Return the [X, Y] coordinate for the center point of the cell that contains the specified text.  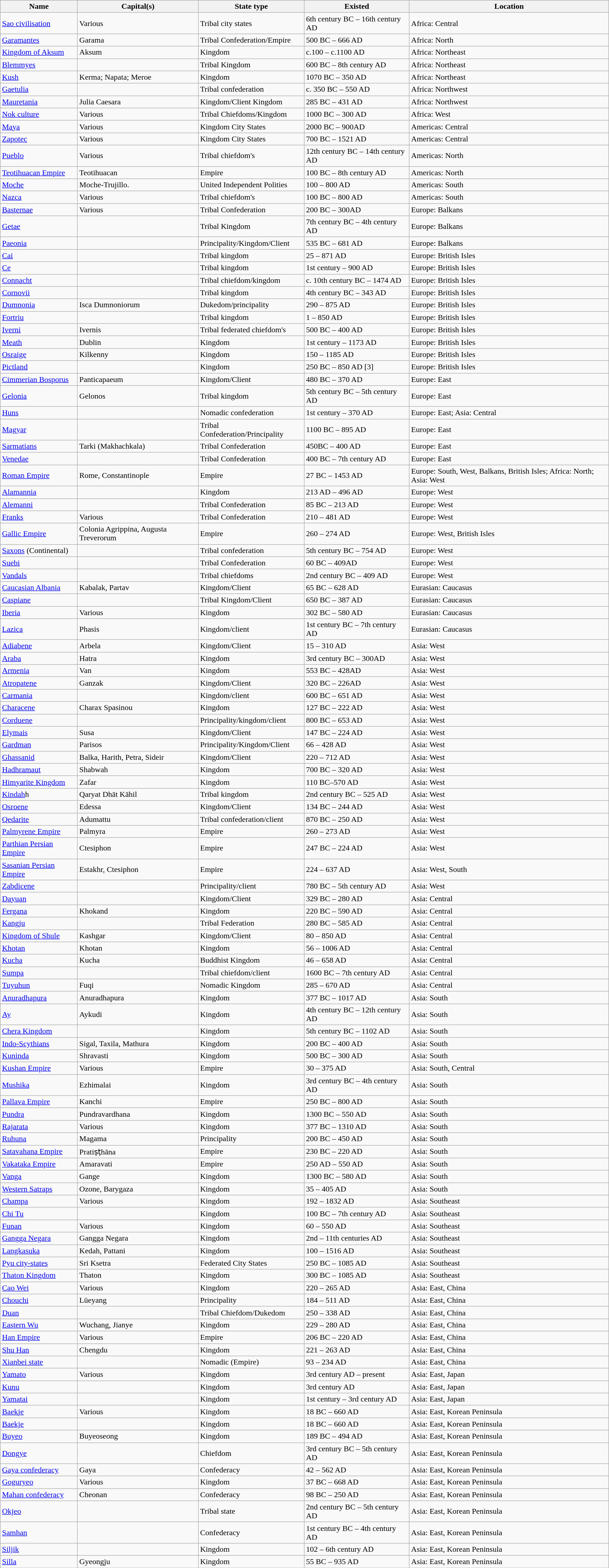
1100 BC – 895 AD [357, 430]
Zabdicene [39, 886]
Panticapaeum [138, 379]
Roman Empire [39, 475]
Okjeo [39, 1511]
Suebi [39, 563]
200 BC – 400 AD [357, 1043]
Gelonos [138, 396]
3rd century BC – 5th century AD [357, 1453]
Duan [39, 1312]
Fuqi [138, 985]
285 BC – 431 AD [357, 102]
Fergana [39, 911]
127 BC – 222 AD [357, 708]
Cheonan [138, 1495]
c.100 – c.1100 AD [357, 52]
Edessa [138, 807]
Nok culture [39, 114]
220 – 712 AD [357, 757]
Sri Ksetra [138, 1263]
Lüeyang [138, 1300]
Tribal Kingdom/Client [251, 600]
650 BC – 387 AD [357, 600]
Shravasti [138, 1056]
Principality/client [251, 886]
Wuchang, Jianye [138, 1325]
Ezhimalai [138, 1085]
184 – 511 AD [357, 1300]
Indo-Scythians [39, 1043]
250 BC – 850 AD [3] [357, 367]
377 BC – 1310 AD [357, 1127]
Meath [39, 342]
Kingdom of Aksum [39, 52]
Europe: East; Asia: Central [509, 413]
42 – 562 AD [357, 1470]
Osraige [39, 354]
100 – 1516 AD [357, 1251]
Ozone, Barygaza [138, 1189]
Venedae [39, 459]
Kangju [39, 923]
Yamato [39, 1375]
Van [138, 671]
Dumnonia [39, 305]
100 – 800 AD [357, 185]
3rd century BC – 300AD [357, 658]
Kush [39, 77]
Isca Dumnoniorum [138, 305]
Garamantes [39, 40]
Samhan [39, 1533]
Gaetulia [39, 89]
Africa: North [509, 40]
Dublin [138, 342]
Pyu city-states [39, 1263]
2nd century BC – 5th century AD [357, 1511]
450BC – 400 AD [357, 446]
224 – 637 AD [357, 869]
Palmyrene Empire [39, 832]
Ay [39, 1014]
Connacht [39, 280]
Zafar [138, 782]
Eastern Wu [39, 1325]
2nd century BC – 409 AD [357, 575]
Sigal, Taxila, Mathura [138, 1043]
Tribal Confederation/Principality [251, 430]
Africa: Central [509, 23]
210 – 481 AD [357, 517]
Estakhr, Ctesiphon [138, 869]
250 BC – 800 AD [357, 1102]
Tribal state [251, 1511]
Pundra [39, 1114]
98 BC – 250 AD [357, 1495]
1600 BC – 7th century AD [357, 973]
Gaya confederacy [39, 1470]
192 – 1832 AD [357, 1201]
Champa [39, 1201]
Magama [138, 1139]
Pratiṣṭhāna [138, 1152]
Funan [39, 1226]
Goguryeo [39, 1482]
280 BC – 585 AD [357, 923]
250 AD – 550 AD [357, 1164]
Palmyra [138, 832]
Principality/kingdom/client [251, 720]
1st century – 370 AD [357, 413]
Sasanian Persian Empire [39, 869]
2nd century BC – 525 AD [357, 794]
Franks [39, 517]
260 – 274 AD [357, 534]
Ruhuna [39, 1139]
Ghassanid [39, 757]
30 – 375 AD [357, 1068]
250 BC – 1085 AD [357, 1263]
Khokand [138, 911]
189 BC – 494 AD [357, 1436]
1st century – 900 AD [357, 268]
320 BC – 226AD [357, 683]
Aksum [138, 52]
102 – 6th century AD [357, 1549]
Caspiane [39, 600]
1070 BC – 350 AD [357, 77]
c. 350 BC – 550 AD [357, 89]
Pueblo [39, 155]
260 – 273 AD [357, 832]
Chi Tu [39, 1214]
Osroene [39, 807]
Nazca [39, 197]
Asia: South, Central [509, 1068]
Atropatene [39, 683]
290 – 875 AD [357, 305]
66 – 428 AD [357, 745]
Gange [138, 1177]
80 – 850 AD [357, 936]
377 BC – 1017 AD [357, 997]
Qaryat Dhāt Kāhil [138, 794]
329 BC – 280 AD [357, 899]
12th century BC – 14th century AD [357, 155]
Han Empire [39, 1337]
Tribal federated chiefdom's [251, 330]
Nomadic (Empire) [251, 1362]
250 – 338 AD [357, 1312]
Tarki (Makhachkala) [138, 446]
Parisos [138, 745]
Balka, Harith, Petra, Sideir [138, 757]
480 BC – 370 AD [357, 379]
Kerma; Napata; Meroe [138, 77]
3rd century BC – 4th century AD [357, 1085]
Cai [39, 256]
Vandals [39, 575]
1st century – 3rd century AD [357, 1399]
Rajarata [39, 1127]
Shu Han [39, 1350]
Ctesiphon [138, 849]
400 BC – 7th century AD [357, 459]
Elymais [39, 732]
Arbela [138, 646]
Tuyuhun [39, 985]
60 BC – 409AD [357, 563]
Nomadic Kingdom [251, 985]
Thaton [138, 1275]
Iverni [39, 330]
700 BC – 320 AD [357, 770]
Pictland [39, 367]
2000 BC – 900AD [357, 126]
Chera Kingdom [39, 1031]
5th century BC – 754 AD [357, 550]
Saxons (Continental) [39, 550]
Kanchi [138, 1102]
37 BC – 668 AD [357, 1482]
Sao civilisation [39, 23]
Aykudi [138, 1014]
Vakataka Empire [39, 1164]
Vanga [39, 1177]
Paeonia [39, 243]
Blemmyes [39, 65]
4th century BC – 343 AD [357, 293]
1300 BC – 550 AD [357, 1114]
Charax Spasinou [138, 708]
Western Satraps [39, 1189]
Caucasian Albania [39, 587]
Ganzak [138, 683]
Kilkenny [138, 354]
Phasis [138, 629]
Cao Wei [39, 1288]
Tribal Chiefdom/Dukedom [251, 1312]
600 BC – 8th century AD [357, 65]
Xianbei state [39, 1362]
Location [509, 7]
Kedah, Pattani [138, 1251]
Sumpa [39, 973]
Chiefdom [251, 1453]
35 – 405 AD [357, 1189]
Existed [357, 7]
Gelonia [39, 396]
Rome, Constantinople [138, 475]
Kushan Empire [39, 1068]
Garama [138, 40]
800 BC – 653 AD [357, 720]
Himyarite Kingdom [39, 782]
110 BC–570 AD [357, 782]
5th century BC – 5th century AD [357, 396]
Gardman [39, 745]
93 – 234 AD [357, 1362]
1 – 850 AD [357, 317]
Amaravati [138, 1164]
Dukedom/principality [251, 305]
230 BC – 220 AD [357, 1152]
Kabalak, Partav [138, 587]
500 BC – 400 AD [357, 330]
Name [39, 7]
Qedarite [39, 819]
c. 10th century BC – 1474 AD [357, 280]
Huns [39, 413]
Asia: West, South [509, 869]
Hadhramaut [39, 770]
Kingdom/Client Kingdom [251, 102]
500 BC – 666 AD [357, 40]
Hatra [138, 658]
200 BC – 450 AD [357, 1139]
3rd century AD [357, 1387]
Alamannia [39, 492]
Tribal chiefdom/client [251, 973]
700 BC – 1521 AD [357, 139]
Capital(s) [138, 7]
Characene [39, 708]
100 BC – 7th century AD [357, 1214]
1000 BC – 300 AD [357, 114]
Langkasuka [39, 1251]
Araba [39, 658]
780 BC – 5th century AD [357, 886]
1st century BC – 7th century AD [357, 629]
285 – 670 AD [357, 985]
134 BC – 244 AD [357, 807]
Federated City States [251, 1263]
Ce [39, 268]
147 BC – 224 AD [357, 732]
1st century BC – 4th century AD [357, 1533]
300 BC – 1085 AD [357, 1275]
Alemanni [39, 505]
Silla [39, 1561]
Chouchi [39, 1300]
Tribal chiefdoms [251, 575]
600 BC – 651 AD [357, 695]
Gyeongju [138, 1561]
220 – 265 AD [357, 1288]
Kunu [39, 1387]
Tribal city states [251, 23]
Parthian Persian Empire [39, 849]
Teotihuacan [138, 173]
150 – 1185 AD [357, 354]
Teotihuacan Empire [39, 173]
Adumattu [138, 819]
United Independent Polities [251, 185]
2nd – 11th centuries AD [357, 1238]
Yamatai [39, 1399]
Pundravardhana [138, 1114]
Corduene [39, 720]
Dayuan [39, 899]
Cornovii [39, 293]
535 BC – 681 AD [357, 243]
221 – 263 AD [357, 1350]
55 BC – 935 AD [357, 1561]
Mushika [39, 1085]
Africa: West [509, 114]
Adiabene [39, 646]
Gallic Empire [39, 534]
Moche [39, 185]
State type [251, 7]
Shabwah [138, 770]
Cimmerian Bosporus [39, 379]
Tribal Chiefdoms/Kingdom [251, 114]
Sarmatians [39, 446]
Thaton Kingdom [39, 1275]
Lazica [39, 629]
200 BC – 300AD [357, 210]
Tribal Confederation/Empire [251, 40]
Carmania [39, 695]
46 – 658 AD [357, 960]
Fortriu [39, 317]
500 BC – 300 AD [357, 1056]
Iberia [39, 612]
Kashgar [138, 936]
Buddhist Kingdom [251, 960]
Maya [39, 126]
85 BC – 213 AD [357, 505]
Susa [138, 732]
Dongye [39, 1453]
870 BC – 250 AD [357, 819]
1300 BC – 580 AD [357, 1177]
Kingdom of Shule [39, 936]
Mauretania [39, 102]
Europe: West, British Isles [509, 534]
65 BC – 628 AD [357, 587]
Tribal Federation [251, 923]
220 BC – 590 AD [357, 911]
Getae [39, 226]
100 BC – 8th century AD [357, 173]
Buyeoseong [138, 1436]
100 BC – 800 AD [357, 197]
25 – 871 AD [357, 256]
27 BC – 1453 AD [357, 475]
Gaya [138, 1470]
Nomadic confederation [251, 413]
5th century BC – 1102 AD [357, 1031]
247 BC – 224 AD [357, 849]
4th century BC – 12th century AD [357, 1014]
Satavahana Empire [39, 1152]
213 AD – 496 AD [357, 492]
3rd century AD – present [357, 1375]
15 – 310 AD [357, 646]
Chengdu [138, 1350]
206 BC – 220 AD [357, 1337]
Pallava Empire [39, 1102]
Buyeo [39, 1436]
Kindahh [39, 794]
Siljik [39, 1549]
7th century BC – 4th century AD [357, 226]
Tribal chiefdom/kingdom [251, 280]
Tribal confederation/client [251, 819]
Ivernis [138, 330]
Zapotec [39, 139]
Colonia Agrippina, Augusta Treverorum [138, 534]
Julia Caesara [138, 102]
302 BC – 580 AD [357, 612]
Mahan confederacy [39, 1495]
56 – 1006 AD [357, 948]
Europe: South, West, Balkans, British Isles; Africa: North; Asia: West [509, 475]
553 BC – 428AD [357, 671]
Magyar [39, 430]
229 – 280 AD [357, 1325]
Basternae [39, 210]
Moche-Trujillo. [138, 185]
1st century – 1173 AD [357, 342]
6th century BC – 16th century AD [357, 23]
Armenia [39, 671]
Kuninda [39, 1056]
60 – 550 AD [357, 1226]
